Extract the [x, y] coordinate from the center of the cell holding the provided text.  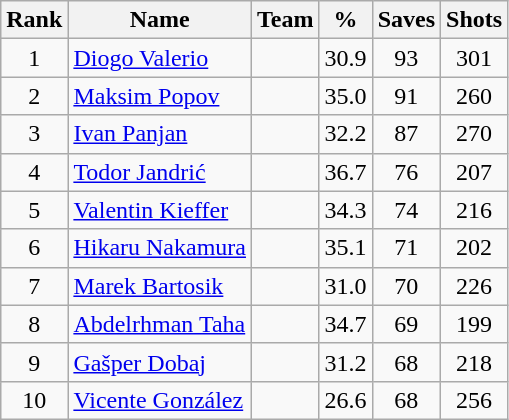
% [346, 20]
218 [474, 362]
207 [474, 172]
Diogo Valerio [160, 58]
Team [286, 20]
2 [34, 96]
93 [406, 58]
87 [406, 134]
30.9 [346, 58]
270 [474, 134]
Vicente González [160, 400]
Abdelrhman Taha [160, 324]
31.0 [346, 286]
1 [34, 58]
Marek Bartosik [160, 286]
32.2 [346, 134]
26.6 [346, 400]
Todor Jandrić [160, 172]
Hikaru Nakamura [160, 248]
76 [406, 172]
6 [34, 248]
36.7 [346, 172]
35.0 [346, 96]
226 [474, 286]
71 [406, 248]
Name [160, 20]
31.2 [346, 362]
Maksim Popov [160, 96]
34.7 [346, 324]
260 [474, 96]
35.1 [346, 248]
10 [34, 400]
9 [34, 362]
Shots [474, 20]
Saves [406, 20]
216 [474, 210]
199 [474, 324]
74 [406, 210]
7 [34, 286]
Gašper Dobaj [160, 362]
5 [34, 210]
69 [406, 324]
34.3 [346, 210]
3 [34, 134]
91 [406, 96]
301 [474, 58]
Valentin Kieffer [160, 210]
256 [474, 400]
202 [474, 248]
Ivan Panjan [160, 134]
Rank [34, 20]
70 [406, 286]
4 [34, 172]
8 [34, 324]
